Pinpoint the cell where the given text exists, returning its [x, y] midpoint coordinate. 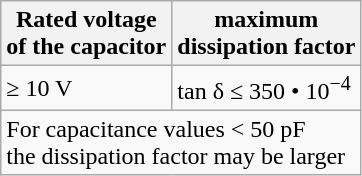
≥ 10 V [86, 88]
Rated voltageof the capacitor [86, 34]
tan δ ≤ 350 • 10−4 [266, 88]
maximumdissipation factor [266, 34]
For capacitance values < 50 pFthe dissipation factor may be larger [181, 142]
